Provide the [X, Y] coordinate of the cell's center where the given text is located.  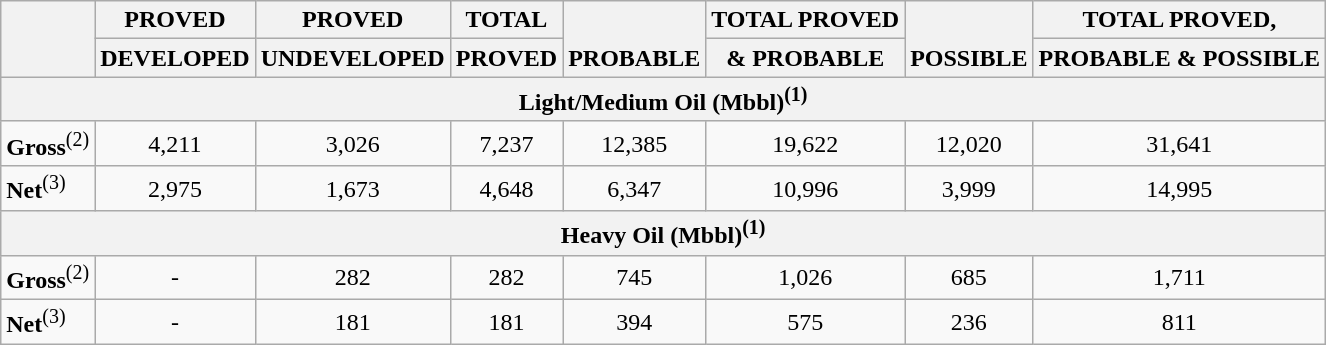
394 [634, 322]
DEVELOPED [175, 58]
TOTAL PROVED [806, 20]
UNDEVELOPED [352, 58]
4,211 [175, 144]
811 [1179, 322]
2,975 [175, 188]
TOTAL PROVED, [1179, 20]
POSSIBLE [969, 39]
4,648 [506, 188]
14,995 [1179, 188]
1,026 [806, 278]
236 [969, 322]
1,711 [1179, 278]
& PROBABLE [806, 58]
3,999 [969, 188]
685 [969, 278]
Heavy Oil (Mbbl)(1) [664, 234]
PROBABLE & POSSIBLE [1179, 58]
TOTAL [506, 20]
7,237 [506, 144]
PROBABLE [634, 39]
3,026 [352, 144]
1,673 [352, 188]
Light/Medium Oil (Mbbl)(1) [664, 100]
745 [634, 278]
12,020 [969, 144]
10,996 [806, 188]
575 [806, 322]
19,622 [806, 144]
31,641 [1179, 144]
6,347 [634, 188]
12,385 [634, 144]
